Detect which cell encompasses the target text, then output its [x, y] center coordinate. 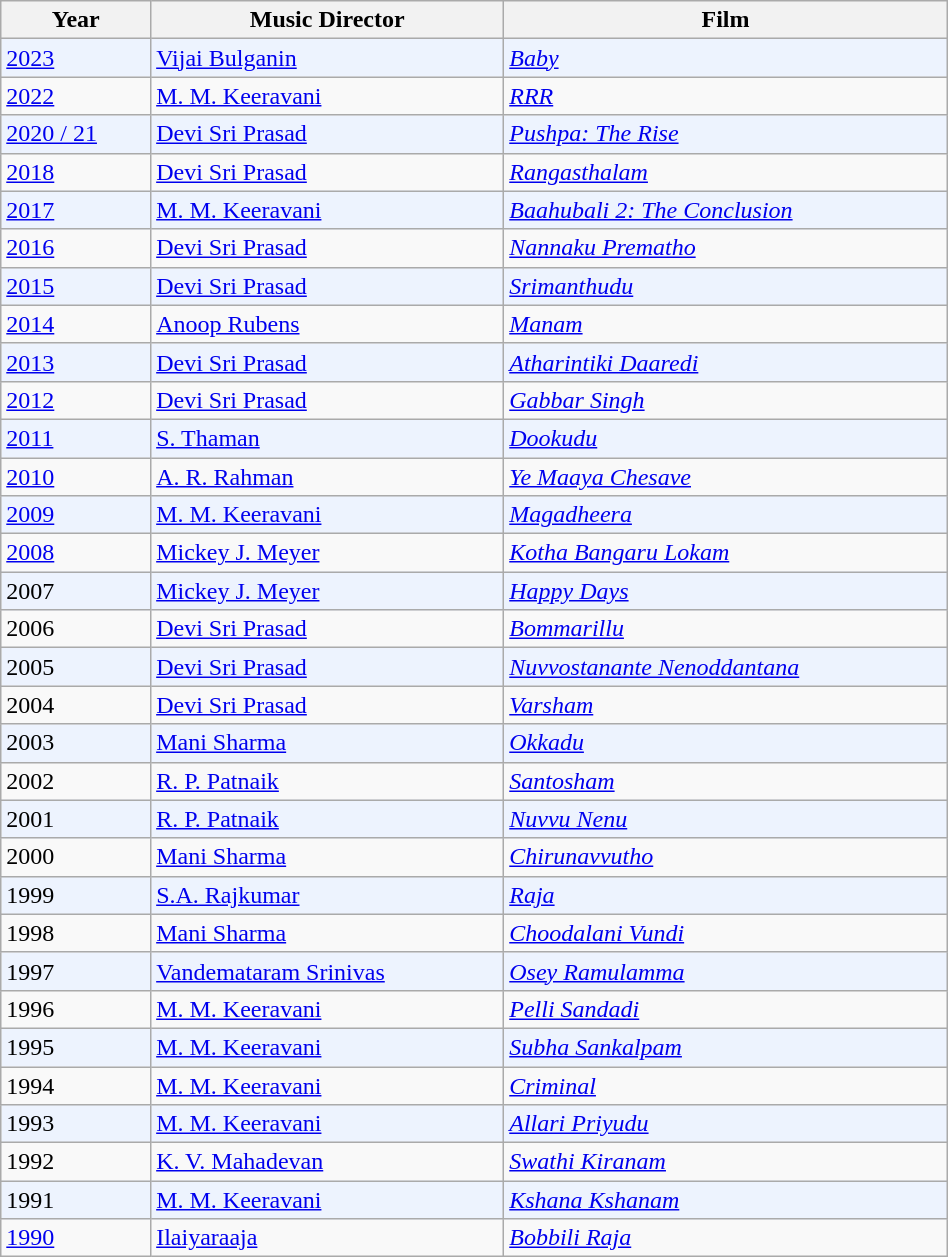
2020 / 21 [76, 134]
Pelli Sandadi [726, 1009]
2014 [76, 324]
Happy Days [726, 591]
Vijai Bulganin [328, 58]
A. R. Rahman [328, 477]
2008 [76, 553]
Bobbili Raja [726, 1238]
1998 [76, 933]
Nuvvu Nenu [726, 819]
2004 [76, 705]
2009 [76, 515]
Baby [726, 58]
1995 [76, 1047]
RRR [726, 96]
S. Thaman [328, 438]
Srimanthudu [726, 286]
2001 [76, 819]
Varsham [726, 705]
2013 [76, 362]
Music Director [328, 20]
Ye Maaya Chesave [726, 477]
2002 [76, 781]
Okkadu [726, 743]
Kshana Kshanam [726, 1200]
2003 [76, 743]
1991 [76, 1200]
Ilaiyaraaja [328, 1238]
1994 [76, 1085]
Pushpa: The Rise [726, 134]
1990 [76, 1238]
2005 [76, 667]
2000 [76, 857]
Choodalani Vundi [726, 933]
2006 [76, 629]
2007 [76, 591]
Santosham [726, 781]
2017 [76, 210]
Chirunavvutho [726, 857]
S.A. Rajkumar [328, 895]
Anoop Rubens [328, 324]
Rangasthalam [726, 172]
1993 [76, 1124]
1992 [76, 1162]
Manam [726, 324]
Swathi Kiranam [726, 1162]
Nuvvostanante Nenoddantana [726, 667]
Bommarillu [726, 629]
Kotha Bangaru Lokam [726, 553]
2012 [76, 400]
1997 [76, 971]
Subha Sankalpam [726, 1047]
2016 [76, 248]
1996 [76, 1009]
Nannaku Prematho [726, 248]
Dookudu [726, 438]
2011 [76, 438]
Criminal [726, 1085]
Osey Ramulamma [726, 971]
Film [726, 20]
Gabbar Singh [726, 400]
Allari Priyudu [726, 1124]
Magadheera [726, 515]
Atharintiki Daaredi [726, 362]
Vandemataram Srinivas [328, 971]
1999 [76, 895]
Raja [726, 895]
2022 [76, 96]
Year [76, 20]
2015 [76, 286]
2023 [76, 58]
2018 [76, 172]
Baahubali 2: The Conclusion [726, 210]
K. V. Mahadevan [328, 1162]
2010 [76, 477]
